Scan for the cell matching the given text and deliver its [x, y] coordinate at center. 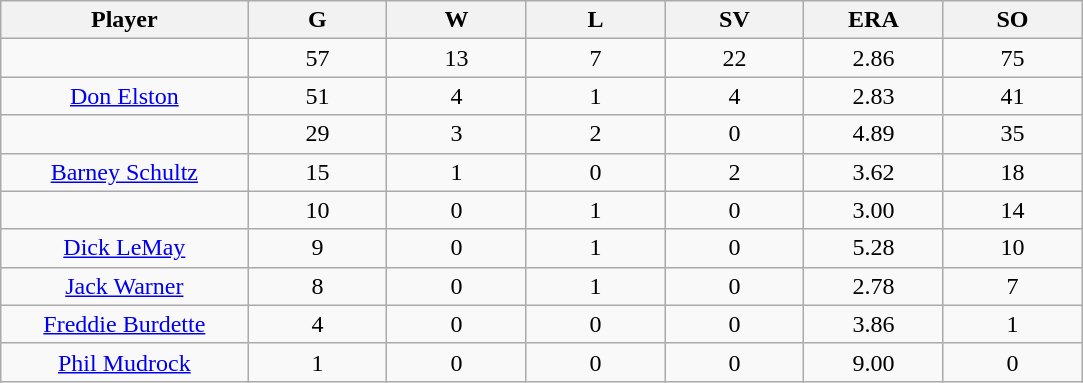
57 [318, 58]
41 [1012, 96]
29 [318, 134]
L [596, 20]
22 [734, 58]
Don Elston [124, 96]
3.00 [874, 210]
51 [318, 96]
5.28 [874, 248]
2.83 [874, 96]
18 [1012, 172]
Player [124, 20]
3 [456, 134]
Barney Schultz [124, 172]
14 [1012, 210]
G [318, 20]
Dick LeMay [124, 248]
Phil Mudrock [124, 362]
15 [318, 172]
3.86 [874, 324]
2.78 [874, 286]
ERA [874, 20]
2.86 [874, 58]
SV [734, 20]
35 [1012, 134]
W [456, 20]
Freddie Burdette [124, 324]
9 [318, 248]
13 [456, 58]
3.62 [874, 172]
SO [1012, 20]
4.89 [874, 134]
9.00 [874, 362]
8 [318, 286]
Jack Warner [124, 286]
75 [1012, 58]
